Determine the (x, y) coordinate at the center of the cell enclosing the given text.  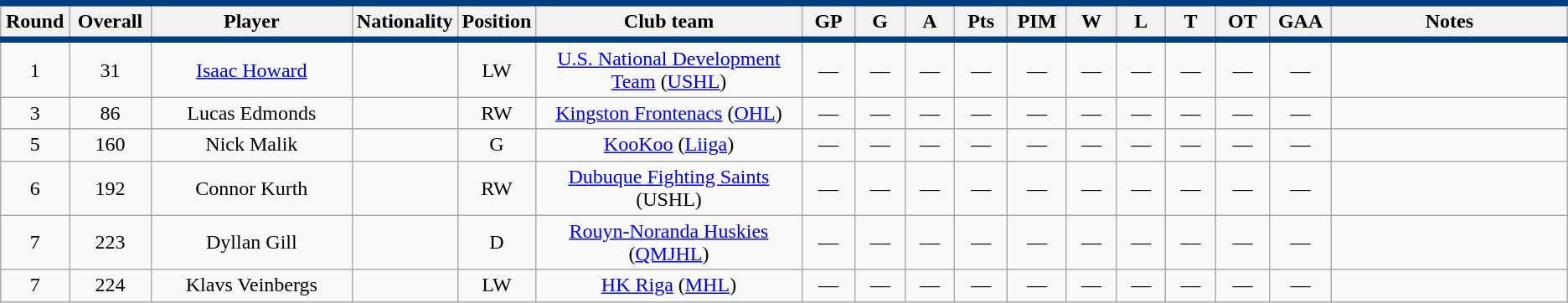
31 (110, 69)
Player (251, 22)
Nick Malik (251, 145)
160 (110, 145)
192 (110, 187)
86 (110, 113)
Position (497, 22)
W (1091, 22)
Connor Kurth (251, 187)
T (1191, 22)
PIM (1037, 22)
Isaac Howard (251, 69)
Kingston Frontenacs (OHL) (668, 113)
Notes (1449, 22)
224 (110, 285)
GP (828, 22)
3 (35, 113)
Rouyn-Noranda Huskies (QMJHL) (668, 243)
Round (35, 22)
Overall (110, 22)
Klavs Veinbergs (251, 285)
Nationality (405, 22)
Lucas Edmonds (251, 113)
D (497, 243)
HK Riga (MHL) (668, 285)
6 (35, 187)
223 (110, 243)
Dyllan Gill (251, 243)
5 (35, 145)
KooKoo (Liiga) (668, 145)
A (930, 22)
Club team (668, 22)
Dubuque Fighting Saints (USHL) (668, 187)
GAA (1301, 22)
U.S. National Development Team (USHL) (668, 69)
OT (1243, 22)
L (1141, 22)
Pts (982, 22)
1 (35, 69)
